Determine the (x, y) coordinate at the center of the cell enclosing the given text.  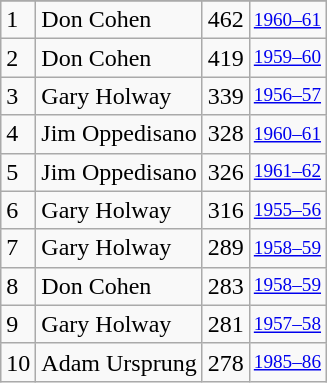
278 (226, 362)
5 (18, 172)
328 (226, 134)
462 (226, 20)
339 (226, 96)
6 (18, 210)
1961–62 (287, 172)
419 (226, 58)
1959–60 (287, 58)
283 (226, 286)
9 (18, 324)
1955–56 (287, 210)
1957–58 (287, 324)
10 (18, 362)
4 (18, 134)
1 (18, 20)
Adam Ursprung (119, 362)
289 (226, 248)
8 (18, 286)
1956–57 (287, 96)
281 (226, 324)
3 (18, 96)
326 (226, 172)
316 (226, 210)
2 (18, 58)
7 (18, 248)
1985–86 (287, 362)
